Locate the cell with the specified text and output its (x, y) center coordinate. 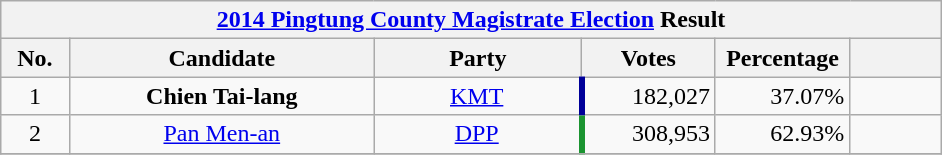
308,953 (648, 134)
Party (478, 58)
62.93% (782, 134)
182,027 (648, 96)
DPP (478, 134)
2014 Pingtung County Magistrate Election Result (470, 20)
Chien Tai-lang (222, 96)
Candidate (222, 58)
1 (34, 96)
KMT (478, 96)
2 (34, 134)
Pan Men-an (222, 134)
Votes (648, 58)
37.07% (782, 96)
Percentage (782, 58)
No. (34, 58)
